Locate the cell with the specified text and output its (X, Y) center coordinate. 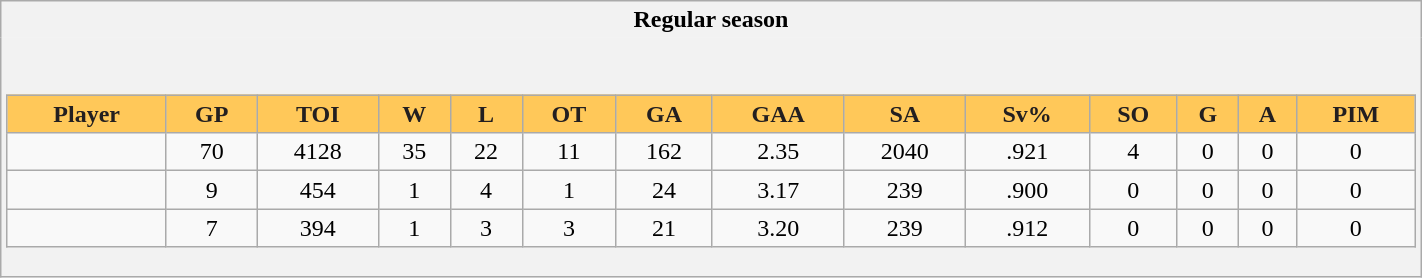
21 (664, 228)
.900 (1027, 190)
70 (212, 152)
A (1267, 114)
OT (569, 114)
162 (664, 152)
GA (664, 114)
454 (318, 190)
SO (1133, 114)
Regular season (711, 20)
.921 (1027, 152)
2040 (904, 152)
2.35 (778, 152)
PIM (1356, 114)
3.17 (778, 190)
Sv% (1027, 114)
Player (86, 114)
SA (904, 114)
G (1208, 114)
11 (569, 152)
4128 (318, 152)
24 (664, 190)
L (486, 114)
35 (414, 152)
22 (486, 152)
GAA (778, 114)
.912 (1027, 228)
7 (212, 228)
W (414, 114)
3.20 (778, 228)
GP (212, 114)
394 (318, 228)
9 (212, 190)
TOI (318, 114)
